Scan for the cell matching the given text and deliver its (x, y) coordinate at center. 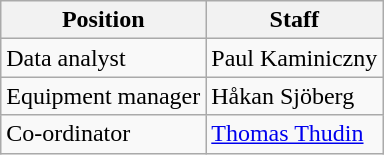
Thomas Thudin (294, 134)
Data analyst (104, 58)
Equipment manager (104, 96)
Paul Kaminiczny (294, 58)
Staff (294, 20)
Håkan Sjöberg (294, 96)
Position (104, 20)
Co-ordinator (104, 134)
